Identify which cell holds the provided text, then report its (X, Y) central coordinate. 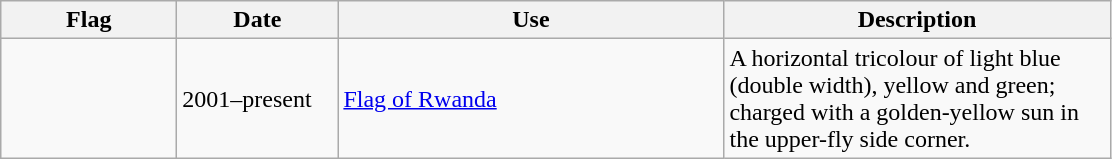
Flag (89, 20)
Use (531, 20)
Flag of Rwanda (531, 98)
Date (258, 20)
Description (917, 20)
2001–present (258, 98)
A horizontal tricolour of light blue (double width), yellow and green; charged with a golden-yellow sun in the upper-fly side corner. (917, 98)
